Return [X, Y] of the center of cell containing provided text 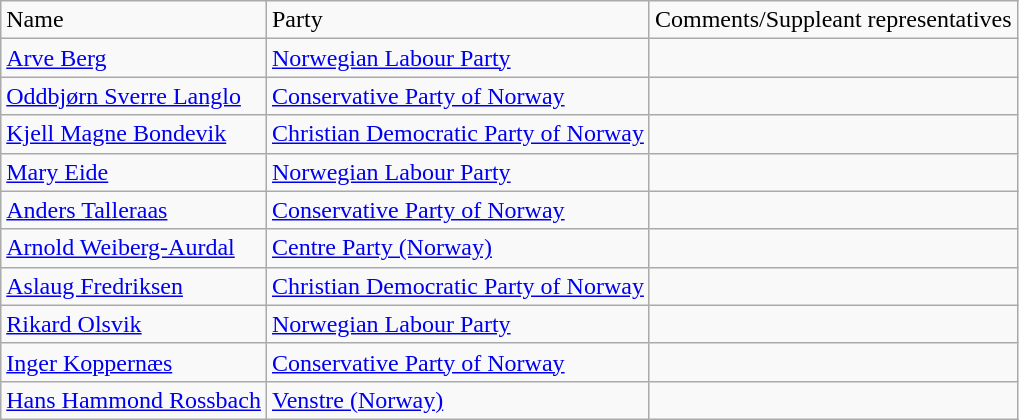
Anders Talleraas [134, 210]
Hans Hammond Rossbach [134, 400]
Party [458, 20]
Inger Koppernæs [134, 362]
Kjell Magne Bondevik [134, 134]
Centre Party (Norway) [458, 248]
Venstre (Norway) [458, 400]
Arve Berg [134, 58]
Arnold Weiberg-Aurdal [134, 248]
Rikard Olsvik [134, 324]
Name [134, 20]
Comments/Suppleant representatives [833, 20]
Mary Eide [134, 172]
Aslaug Fredriksen [134, 286]
Oddbjørn Sverre Langlo [134, 96]
